Identify which cell holds the provided text, then report its [x, y] central coordinate. 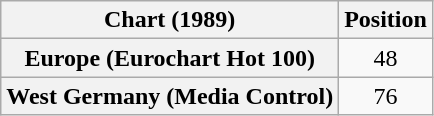
Position [386, 20]
West Germany (Media Control) [170, 96]
Chart (1989) [170, 20]
Europe (Eurochart Hot 100) [170, 58]
76 [386, 96]
48 [386, 58]
